Identify which cell holds the provided text, then report its [X, Y] central coordinate. 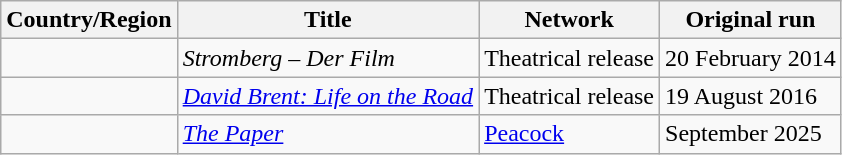
Stromberg – Der Film [328, 58]
Original run [751, 20]
Title [328, 20]
David Brent: Life on the Road [328, 96]
19 August 2016 [751, 96]
September 2025 [751, 134]
Country/Region [89, 20]
Network [570, 20]
Peacock [570, 134]
20 February 2014 [751, 58]
The Paper [328, 134]
